Locate the cell with the specified text and output its (x, y) center coordinate. 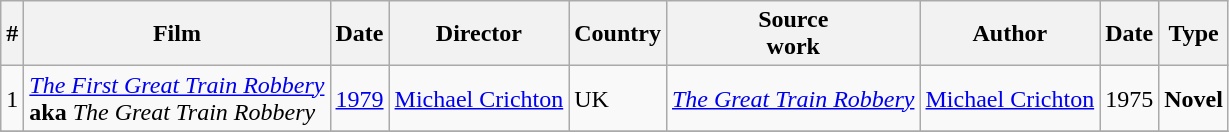
The Great Train Robbery (793, 98)
The First Great Train Robberyaka The Great Train Robbery (177, 98)
Sourcework (793, 34)
# (12, 34)
Type (1194, 34)
UK (618, 98)
1 (12, 98)
Novel (1194, 98)
Country (618, 34)
1975 (1130, 98)
Director (479, 34)
Author (1010, 34)
1979 (360, 98)
Film (177, 34)
